Search for the cell housing the specified text and yield its (x, y) center coordinate. 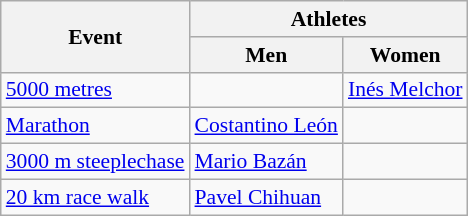
Athletes (329, 19)
3000 m steeplechase (96, 162)
Pavel Chihuan (266, 197)
Marathon (96, 126)
Women (406, 55)
Men (266, 55)
5000 metres (96, 90)
Mario Bazán (266, 162)
Costantino León (266, 126)
Event (96, 36)
Inés Melchor (406, 90)
20 km race walk (96, 197)
